Return the (X, Y) coordinate for the center point of the cell that contains the specified text.  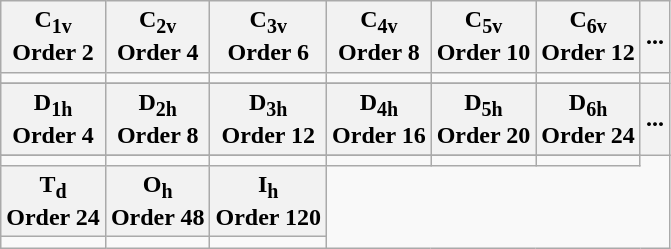
C2vOrder 4 (158, 36)
TdOrder 24 (54, 202)
D3hOrder 12 (268, 118)
C3vOrder 6 (268, 36)
D2hOrder 8 (158, 118)
IhOrder 120 (268, 202)
C5vOrder 10 (484, 36)
C6vOrder 12 (588, 36)
C1vOrder 2 (54, 36)
C4vOrder 8 (380, 36)
D6hOrder 24 (588, 118)
D4hOrder 16 (380, 118)
D1hOrder 4 (54, 118)
OhOrder 48 (158, 202)
D5hOrder 20 (484, 118)
